Output the [X, Y] coordinate of the center of the cell containing the given text.  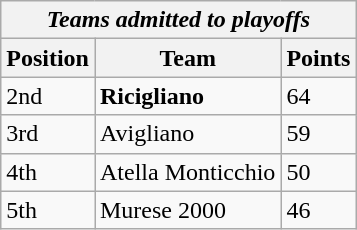
3rd [48, 134]
Teams admitted to playoffs [178, 20]
Avigliano [187, 134]
64 [318, 96]
Team [187, 58]
50 [318, 172]
4th [48, 172]
Position [48, 58]
Murese 2000 [187, 210]
Ricigliano [187, 96]
46 [318, 210]
Points [318, 58]
Atella Monticchio [187, 172]
2nd [48, 96]
5th [48, 210]
59 [318, 134]
